Return the [x, y] coordinate for the center point of the cell that contains the specified text.  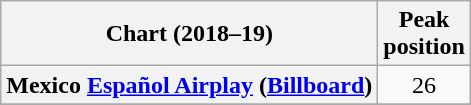
Chart (2018–19) [190, 34]
Mexico Español Airplay (Billboard) [190, 85]
Peakposition [424, 34]
26 [424, 85]
